Output the [X, Y] coordinate of the center of the cell containing the given text.  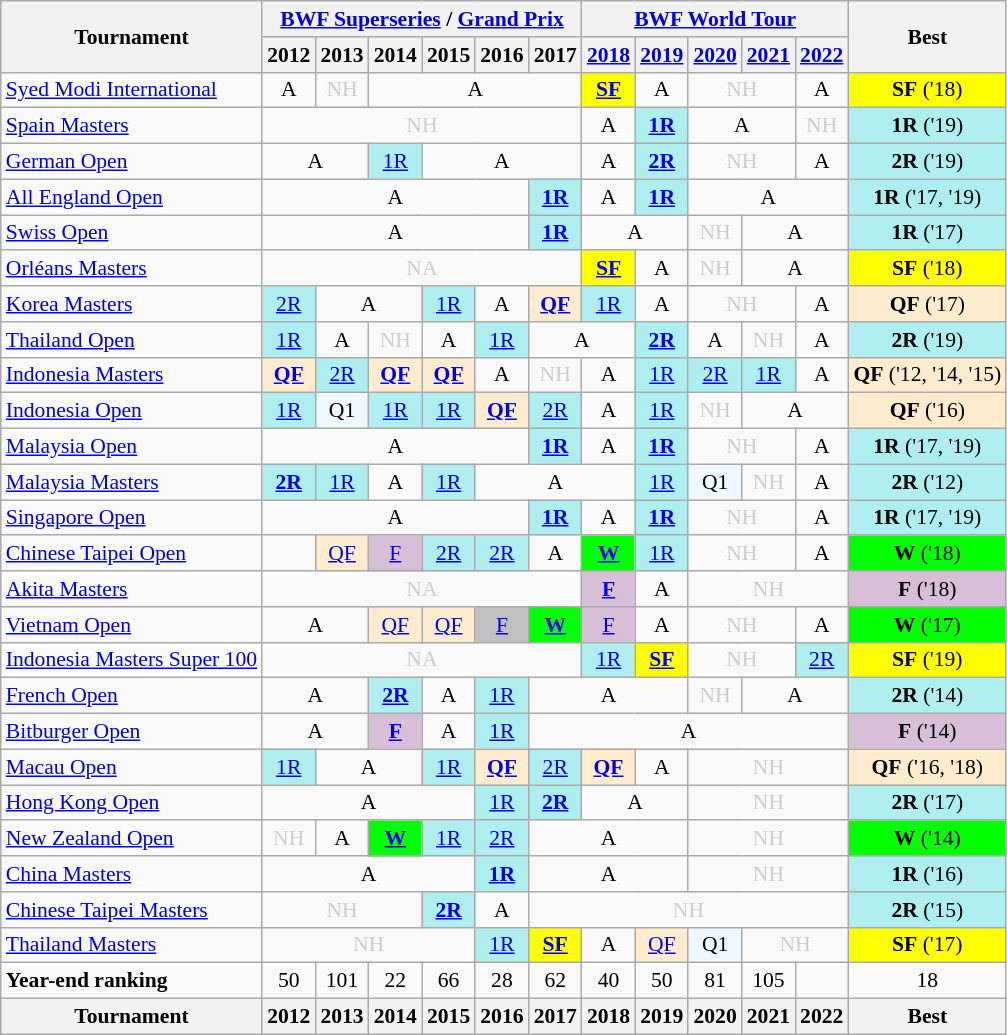
Indonesia Masters [132, 375]
Korea Masters [132, 304]
Hong Kong Open [132, 803]
French Open [132, 696]
Chinese Taipei Open [132, 554]
Thailand Masters [132, 945]
2R ('15) [927, 910]
Indonesia Open [132, 411]
28 [502, 981]
BWF World Tour [715, 19]
Chinese Taipei Masters [132, 910]
2R ('17) [927, 803]
Year-end ranking [132, 981]
W ('14) [927, 839]
BWF Superseries / Grand Prix [422, 19]
Vietnam Open [132, 625]
Indonesia Masters Super 100 [132, 660]
Malaysia Open [132, 447]
40 [608, 981]
F ('14) [927, 732]
SF ('17) [927, 945]
1R ('16) [927, 874]
81 [714, 981]
QF ('17) [927, 304]
Akita Masters [132, 589]
Singapore Open [132, 518]
62 [556, 981]
2R ('14) [927, 696]
Macau Open [132, 767]
W ('18) [927, 554]
German Open [132, 162]
66 [448, 981]
Bitburger Open [132, 732]
2R ('12) [927, 482]
Spain Masters [132, 126]
QF ('16, '18) [927, 767]
Swiss Open [132, 233]
China Masters [132, 874]
18 [927, 981]
22 [396, 981]
SF ('19) [927, 660]
Malaysia Masters [132, 482]
QF ('12, '14, '15) [927, 375]
Thailand Open [132, 340]
W ('17) [927, 625]
1R ('19) [927, 126]
QF ('16) [927, 411]
Orléans Masters [132, 269]
1R ('17) [927, 233]
105 [768, 981]
Syed Modi International [132, 90]
All England Open [132, 197]
F ('18) [927, 589]
New Zealand Open [132, 839]
101 [342, 981]
